Return the (x, y) coordinate for the center point of the cell that contains the specified text.  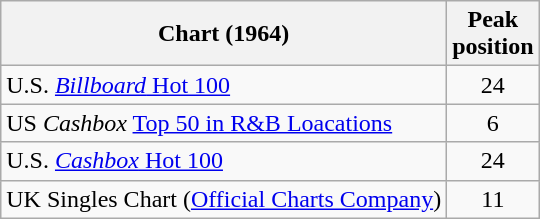
6 (493, 123)
U.S. Billboard Hot 100 (224, 85)
U.S. Cashbox Hot 100 (224, 161)
UK Singles Chart (Official Charts Company) (224, 199)
11 (493, 199)
Peakposition (493, 34)
Chart (1964) (224, 34)
US Cashbox Top 50 in R&B Loacations (224, 123)
